Output the [X, Y] coordinate of the center of the cell containing the given text.  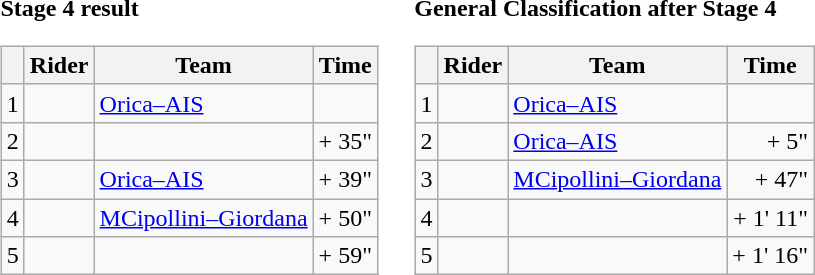
+ 59" [345, 256]
+ 1' 11" [770, 217]
+ 35" [345, 141]
+ 50" [345, 217]
+ 39" [345, 179]
+ 1' 16" [770, 256]
+ 5" [770, 141]
+ 47" [770, 179]
